Extract the [X, Y] coordinate from the center of the cell holding the provided text.  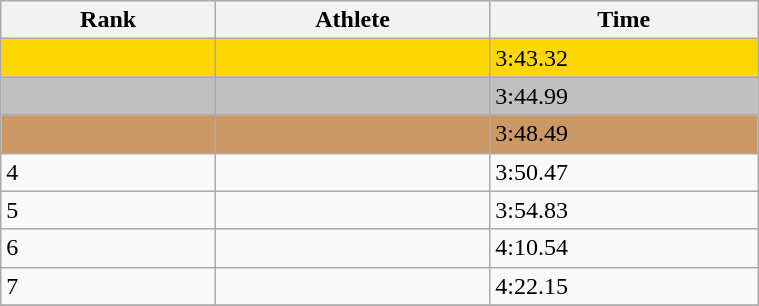
7 [108, 286]
3:50.47 [624, 172]
4:10.54 [624, 248]
3:54.83 [624, 210]
4 [108, 172]
4:22.15 [624, 286]
3:43.32 [624, 58]
Time [624, 20]
3:44.99 [624, 96]
5 [108, 210]
Athlete [352, 20]
3:48.49 [624, 134]
Rank [108, 20]
6 [108, 248]
